Return [X, Y] of the center of cell containing provided text 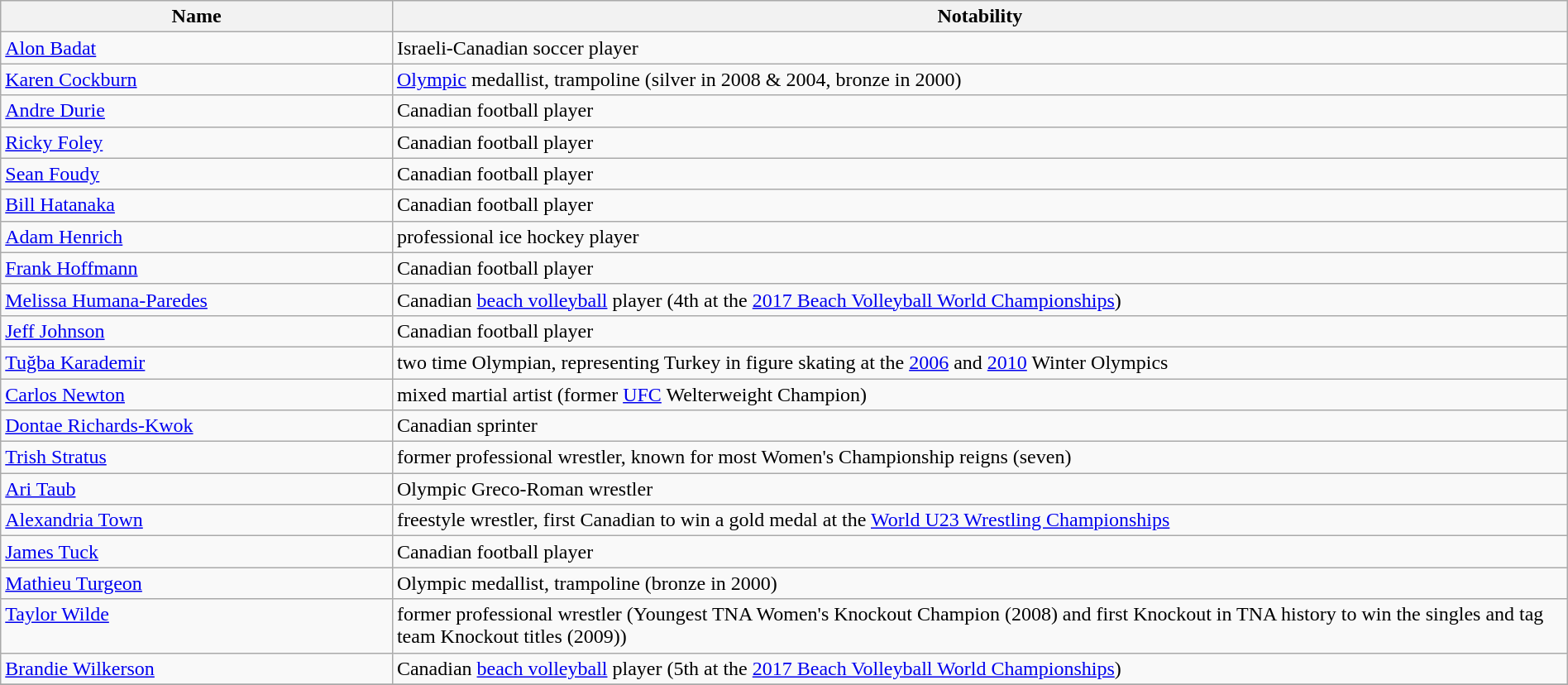
Sean Foudy [197, 174]
professional ice hockey player [979, 237]
Brandie Wilkerson [197, 668]
James Tuck [197, 552]
Canadian beach volleyball player (5th at the 2017 Beach Volleyball World Championships) [979, 668]
Ari Taub [197, 489]
Trish Stratus [197, 457]
Alon Badat [197, 48]
Taylor Wilde [197, 625]
Olympic medallist, trampoline (bronze in 2000) [979, 583]
two time Olympian, representing Turkey in figure skating at the 2006 and 2010 Winter Olympics [979, 362]
Canadian beach volleyball player (4th at the 2017 Beach Volleyball World Championships) [979, 299]
Carlos Newton [197, 395]
Jeff Johnson [197, 331]
Israeli-Canadian soccer player [979, 48]
Ricky Foley [197, 142]
Andre Durie [197, 111]
Name [197, 17]
Mathieu Turgeon [197, 583]
Olympic Greco-Roman wrestler [979, 489]
Adam Henrich [197, 237]
Canadian sprinter [979, 426]
Tuğba Karademir [197, 362]
mixed martial artist (former UFC Welterweight Champion) [979, 395]
former professional wrestler, known for most Women's Championship reigns (seven) [979, 457]
Alexandria Town [197, 520]
Olympic medallist, trampoline (silver in 2008 & 2004, bronze in 2000) [979, 79]
Bill Hatanaka [197, 205]
Dontae Richards-Kwok [197, 426]
Frank Hoffmann [197, 268]
freestyle wrestler, first Canadian to win a gold medal at the World U23 Wrestling Championships [979, 520]
Melissa Humana-Paredes [197, 299]
Notability [979, 17]
Karen Cockburn [197, 79]
